Output the [X, Y] coordinate of the center of the cell containing the given text.  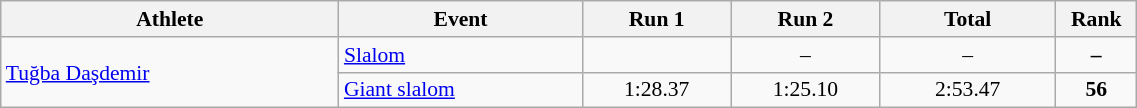
Total [968, 19]
1:28.37 [656, 90]
Tuğba Daşdemir [170, 72]
Event [460, 19]
56 [1096, 90]
1:25.10 [806, 90]
Rank [1096, 19]
2:53.47 [968, 90]
Athlete [170, 19]
Giant slalom [460, 90]
Run 1 [656, 19]
Run 2 [806, 19]
Slalom [460, 55]
